Return (X, Y) of the center of cell containing provided text 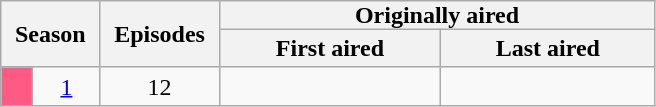
Season (50, 34)
12 (160, 86)
Episodes (160, 34)
First aired (330, 48)
Originally aired (437, 15)
Last aired (548, 48)
1 (66, 86)
